Capture the cell that displays the provided text and extract its (x, y) central coordinate. 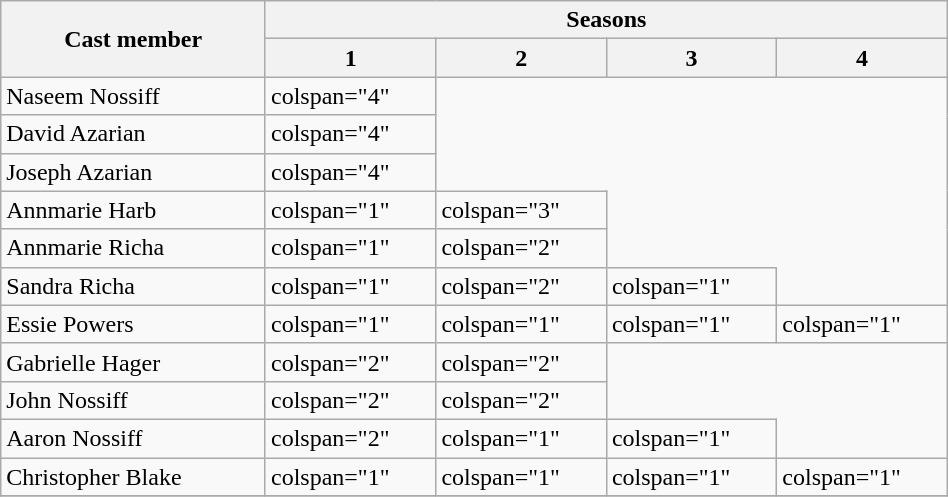
1 (350, 58)
Annmarie Harb (134, 210)
2 (521, 58)
4 (862, 58)
3 (691, 58)
Sandra Richa (134, 286)
Essie Powers (134, 324)
Seasons (606, 20)
Cast member (134, 39)
Christopher Blake (134, 477)
Joseph Azarian (134, 172)
John Nossiff (134, 400)
David Azarian (134, 134)
Gabrielle Hager (134, 362)
Aaron Nossiff (134, 438)
Naseem Nossiff (134, 96)
Annmarie Richa (134, 248)
colspan="3" (521, 210)
